Extract the [X, Y] coordinate from the center of the cell holding the provided text.  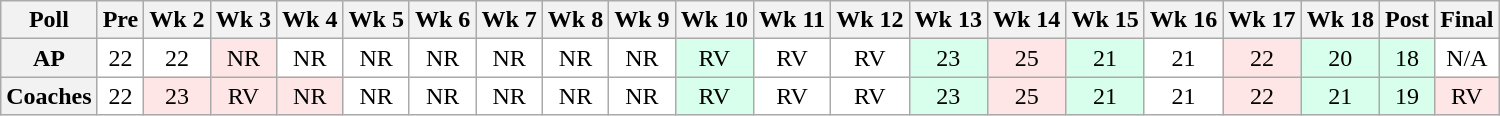
N/A [1467, 58]
Pre [120, 20]
Wk 12 [870, 20]
Coaches [49, 96]
Post [1408, 20]
Wk 3 [243, 20]
18 [1408, 58]
Wk 16 [1183, 20]
19 [1408, 96]
Wk 2 [177, 20]
Wk 7 [509, 20]
Wk 5 [376, 20]
Wk 13 [948, 20]
Wk 15 [1105, 20]
Wk 11 [792, 20]
Wk 10 [714, 20]
Wk 4 [310, 20]
20 [1340, 58]
Poll [49, 20]
AP [49, 58]
Wk 8 [575, 20]
Wk 14 [1026, 20]
Wk 18 [1340, 20]
Wk 17 [1262, 20]
Final [1467, 20]
Wk 9 [642, 20]
Wk 6 [442, 20]
